Capture the cell that displays the provided text and extract its [x, y] central coordinate. 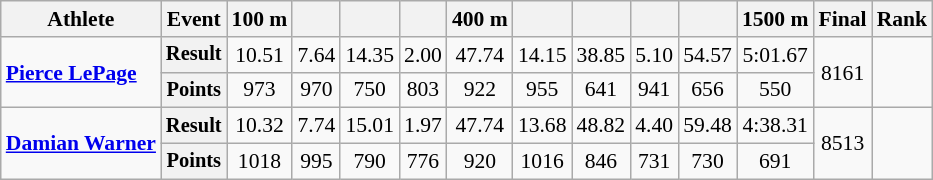
922 [480, 90]
10.32 [260, 126]
Rank [902, 19]
14.15 [542, 55]
59.48 [708, 126]
4.40 [654, 126]
550 [776, 90]
5.10 [654, 55]
400 m [480, 19]
10.51 [260, 55]
14.35 [370, 55]
13.68 [542, 126]
803 [423, 90]
846 [602, 162]
995 [316, 162]
48.82 [602, 126]
731 [654, 162]
38.85 [602, 55]
1500 m [776, 19]
Damian Warner [81, 144]
1.97 [423, 126]
641 [602, 90]
8161 [843, 72]
955 [542, 90]
8513 [843, 144]
100 m [260, 19]
4:38.31 [776, 126]
Event [194, 19]
750 [370, 90]
941 [654, 90]
970 [316, 90]
Pierce LePage [81, 72]
Final [843, 19]
1018 [260, 162]
7.74 [316, 126]
15.01 [370, 126]
973 [260, 90]
2.00 [423, 55]
1016 [542, 162]
54.57 [708, 55]
790 [370, 162]
Athlete [81, 19]
5:01.67 [776, 55]
920 [480, 162]
656 [708, 90]
691 [776, 162]
776 [423, 162]
730 [708, 162]
7.64 [316, 55]
